Output the [x, y] coordinate of the center of the cell containing the given text.  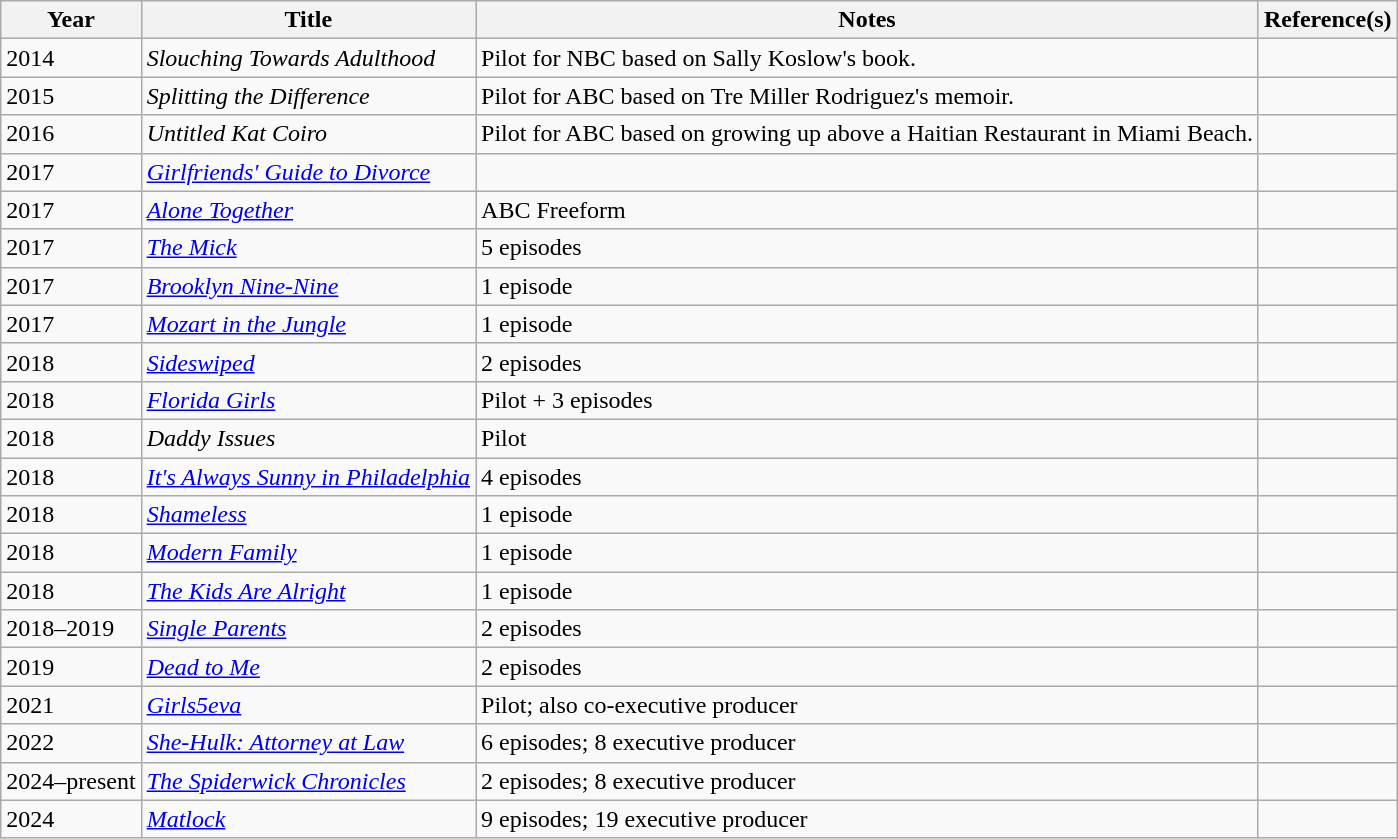
The Mick [308, 248]
5 episodes [868, 248]
Single Parents [308, 629]
Pilot for ABC based on Tre Miller Rodriguez's memoir. [868, 96]
Modern Family [308, 553]
2022 [71, 743]
2016 [71, 134]
Girlfriends' Guide to Divorce [308, 172]
Pilot + 3 episodes [868, 400]
Untitled Kat Coiro [308, 134]
The Spiderwick Chronicles [308, 781]
Pilot; also co-executive producer [868, 705]
Shameless [308, 515]
Reference(s) [1328, 20]
2024 [71, 819]
Matlock [308, 819]
2015 [71, 96]
2018–2019 [71, 629]
Year [71, 20]
The Kids Are Alright [308, 591]
2019 [71, 667]
2021 [71, 705]
Pilot for ABC based on growing up above a Haitian Restaurant in Miami Beach. [868, 134]
Alone Together [308, 210]
Title [308, 20]
ABC Freeform [868, 210]
She-Hulk: Attorney at Law [308, 743]
Pilot for NBC based on Sally Koslow's book. [868, 58]
Brooklyn Nine-Nine [308, 286]
Daddy Issues [308, 438]
9 episodes; 19 executive producer [868, 819]
6 episodes; 8 executive producer [868, 743]
Dead to Me [308, 667]
Mozart in the Jungle [308, 324]
2014 [71, 58]
2 episodes; 8 executive producer [868, 781]
Notes [868, 20]
Pilot [868, 438]
4 episodes [868, 477]
Splitting the Difference [308, 96]
Girls5eva [308, 705]
Slouching Towards Adulthood [308, 58]
Florida Girls [308, 400]
It's Always Sunny in Philadelphia [308, 477]
Sideswiped [308, 362]
2024–present [71, 781]
